Provide the (x, y) coordinate of the cell's center where the given text is located.  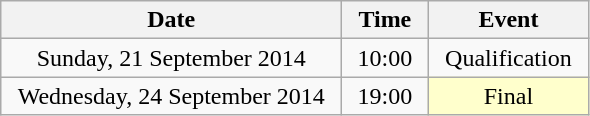
Final (508, 96)
Sunday, 21 September 2014 (172, 58)
Wednesday, 24 September 2014 (172, 96)
Date (172, 20)
19:00 (385, 96)
Time (385, 20)
Event (508, 20)
Qualification (508, 58)
10:00 (385, 58)
